Capture the cell that displays the provided text and extract its (x, y) central coordinate. 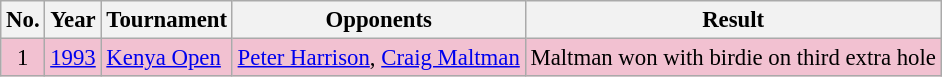
Kenya Open (166, 58)
Result (733, 20)
Tournament (166, 20)
1 (23, 58)
Maltman won with birdie on third extra hole (733, 58)
No. (23, 20)
Peter Harrison, Craig Maltman (378, 58)
1993 (73, 58)
Year (73, 20)
Opponents (378, 20)
